Determine the (x, y) coordinate at the center of the cell enclosing the given text.  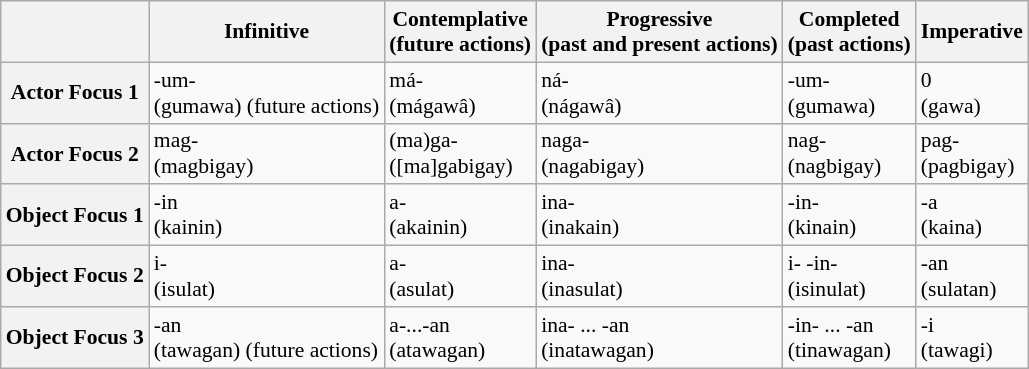
-in(kainin) (267, 216)
a-...-an(atawagan) (460, 338)
-an(tawagan) (future actions) (267, 338)
ina-(inasulat) (660, 276)
Progressive(past and present actions) (660, 32)
ná-(nágawâ) (660, 92)
a-(akainin) (460, 216)
Completed(past actions) (850, 32)
Object Focus 2 (75, 276)
ina- ... -an(inatawagan) (660, 338)
nag-(nagbigay) (850, 154)
Infinitive (267, 32)
-i(tawagi) (972, 338)
-an(sulatan) (972, 276)
(ma)ga-([ma]gabigay) (460, 154)
-in- ... -an(tinawagan) (850, 338)
-in-(kinain) (850, 216)
-um-(gumawa) (850, 92)
Object Focus 3 (75, 338)
Imperative (972, 32)
a-(asulat) (460, 276)
ina-(inakain) (660, 216)
0(gawa) (972, 92)
Contemplative(future actions) (460, 32)
-a(kaina) (972, 216)
i- -in-(isinulat) (850, 276)
Object Focus 1 (75, 216)
naga-(nagabigay) (660, 154)
mag-(magbigay) (267, 154)
má-(mágawâ) (460, 92)
i-(isulat) (267, 276)
Actor Focus 1 (75, 92)
Actor Focus 2 (75, 154)
pag-(pagbigay) (972, 154)
-um-(gumawa) (future actions) (267, 92)
